Detect which cell encompasses the target text, then output its [x, y] center coordinate. 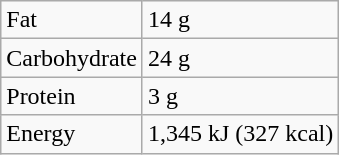
14 g [240, 20]
Fat [72, 20]
3 g [240, 96]
Protein [72, 96]
Carbohydrate [72, 58]
Energy [72, 134]
1,345 kJ (327 kcal) [240, 134]
24 g [240, 58]
